Return [x, y] of the center of cell containing provided text 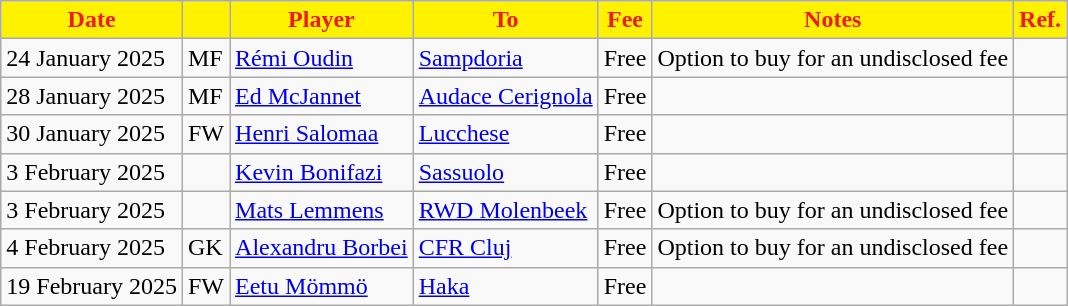
Date [92, 20]
Henri Salomaa [322, 134]
4 February 2025 [92, 248]
30 January 2025 [92, 134]
RWD Molenbeek [506, 210]
Ed McJannet [322, 96]
Lucchese [506, 134]
Sassuolo [506, 172]
Audace Cerignola [506, 96]
Mats Lemmens [322, 210]
Alexandru Borbei [322, 248]
24 January 2025 [92, 58]
CFR Cluj [506, 248]
Rémi Oudin [322, 58]
To [506, 20]
Notes [833, 20]
Eetu Mömmö [322, 286]
Player [322, 20]
Haka [506, 286]
Sampdoria [506, 58]
Fee [625, 20]
19 February 2025 [92, 286]
28 January 2025 [92, 96]
Ref. [1040, 20]
Kevin Bonifazi [322, 172]
GK [206, 248]
